Find where the given text appears and provide that cell's center as [x, y] coordinate. 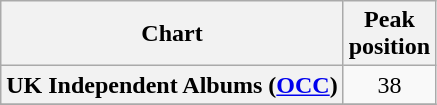
Peakposition [389, 34]
Chart [172, 34]
UK Independent Albums (OCC) [172, 85]
38 [389, 85]
